Output the (x, y) coordinate of the center of the cell containing the given text.  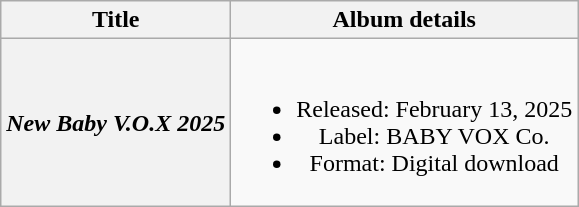
New Baby V.O.X 2025 (116, 122)
Title (116, 20)
Album details (404, 20)
Released: February 13, 2025Label: BABY VOX Co.Format: Digital download (404, 122)
